For the text-containing cell, return its midpoint in (x, y) coordinate format. 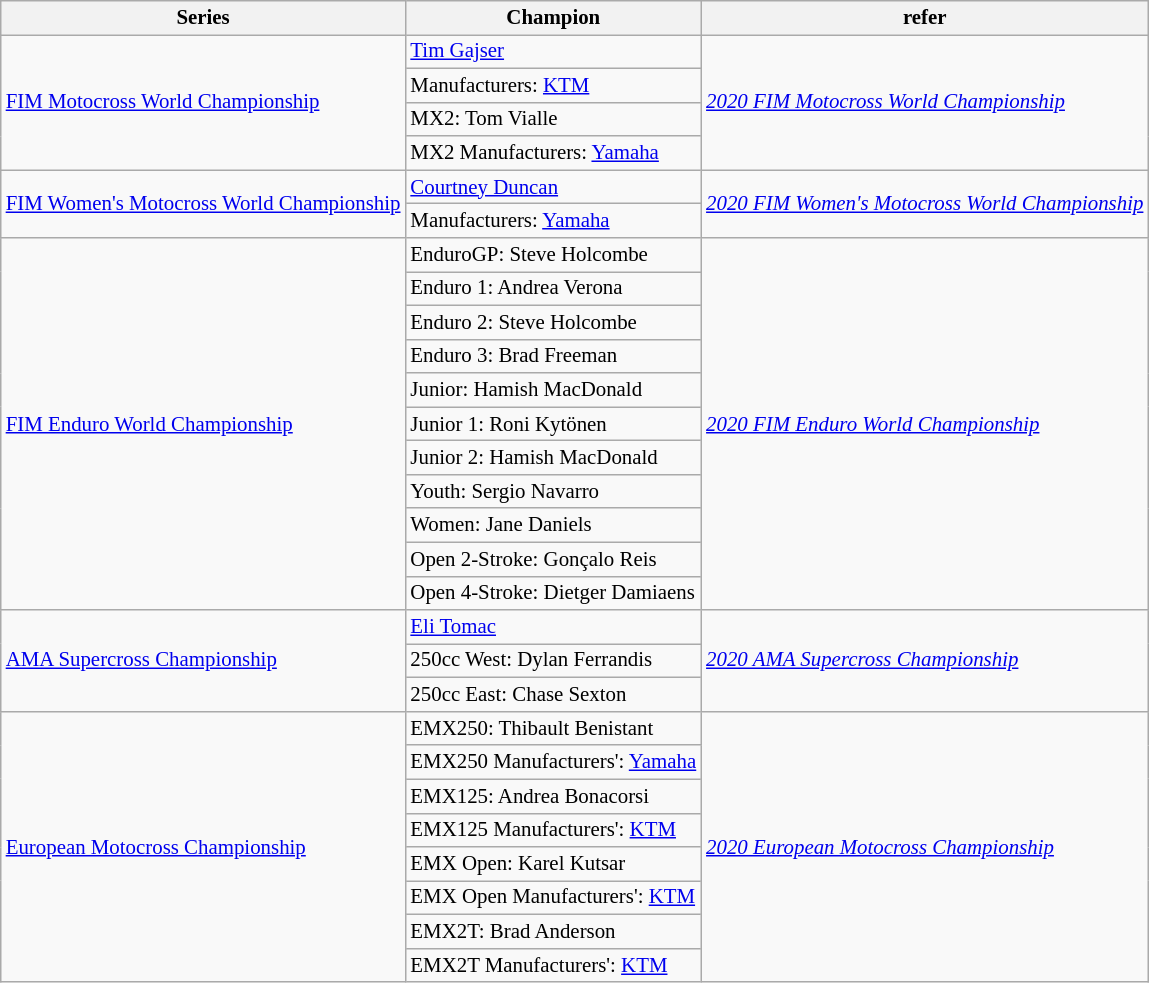
Champion (553, 18)
250cc West: Dylan Ferrandis (553, 661)
Open 4-Stroke: Dietger Damiaens (553, 593)
Eli Tomac (553, 627)
EMX2T Manufacturers': KTM (553, 965)
250cc East: Chase Sexton (553, 695)
refer (924, 18)
2020 FIM Enduro World Championship (924, 424)
FIM Motocross World Championship (204, 102)
Manufacturers: Yamaha (553, 221)
EMX Open: Karel Kutsar (553, 864)
EMX250: Thibault Benistant (553, 728)
Enduro 2: Steve Holcombe (553, 322)
Open 2-Stroke: Gonçalo Reis (553, 559)
2020 AMA Supercross Championship (924, 661)
European Motocross Championship (204, 846)
2020 European Motocross Championship (924, 846)
Enduro 3: Brad Freeman (553, 356)
EMX2T: Brad Anderson (553, 931)
EnduroGP: Steve Holcombe (553, 255)
EMX250 Manufacturers': Yamaha (553, 762)
EMX125 Manufacturers': KTM (553, 830)
Youth: Sergio Navarro (553, 491)
FIM Women's Motocross World Championship (204, 204)
MX2: Tom Vialle (553, 119)
Courtney Duncan (553, 187)
Junior 1: Roni Kytönen (553, 424)
EMX Open Manufacturers': KTM (553, 898)
Manufacturers: KTM (553, 85)
Tim Gajser (553, 51)
Women: Jane Daniels (553, 525)
EMX125: Andrea Bonacorsi (553, 796)
Junior 2: Hamish MacDonald (553, 458)
Enduro 1: Andrea Verona (553, 288)
FIM Enduro World Championship (204, 424)
2020 FIM Motocross World Championship (924, 102)
Junior: Hamish MacDonald (553, 390)
2020 FIM Women's Motocross World Championship (924, 204)
Series (204, 18)
AMA Supercross Championship (204, 661)
MX2 Manufacturers: Yamaha (553, 153)
